Find where the given text appears and provide that cell's center as (X, Y) coordinate. 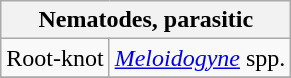
Root-knot (55, 58)
Meloidogyne spp. (200, 58)
Nematodes, parasitic (146, 20)
